Identify which cell holds the provided text, then report its (X, Y) central coordinate. 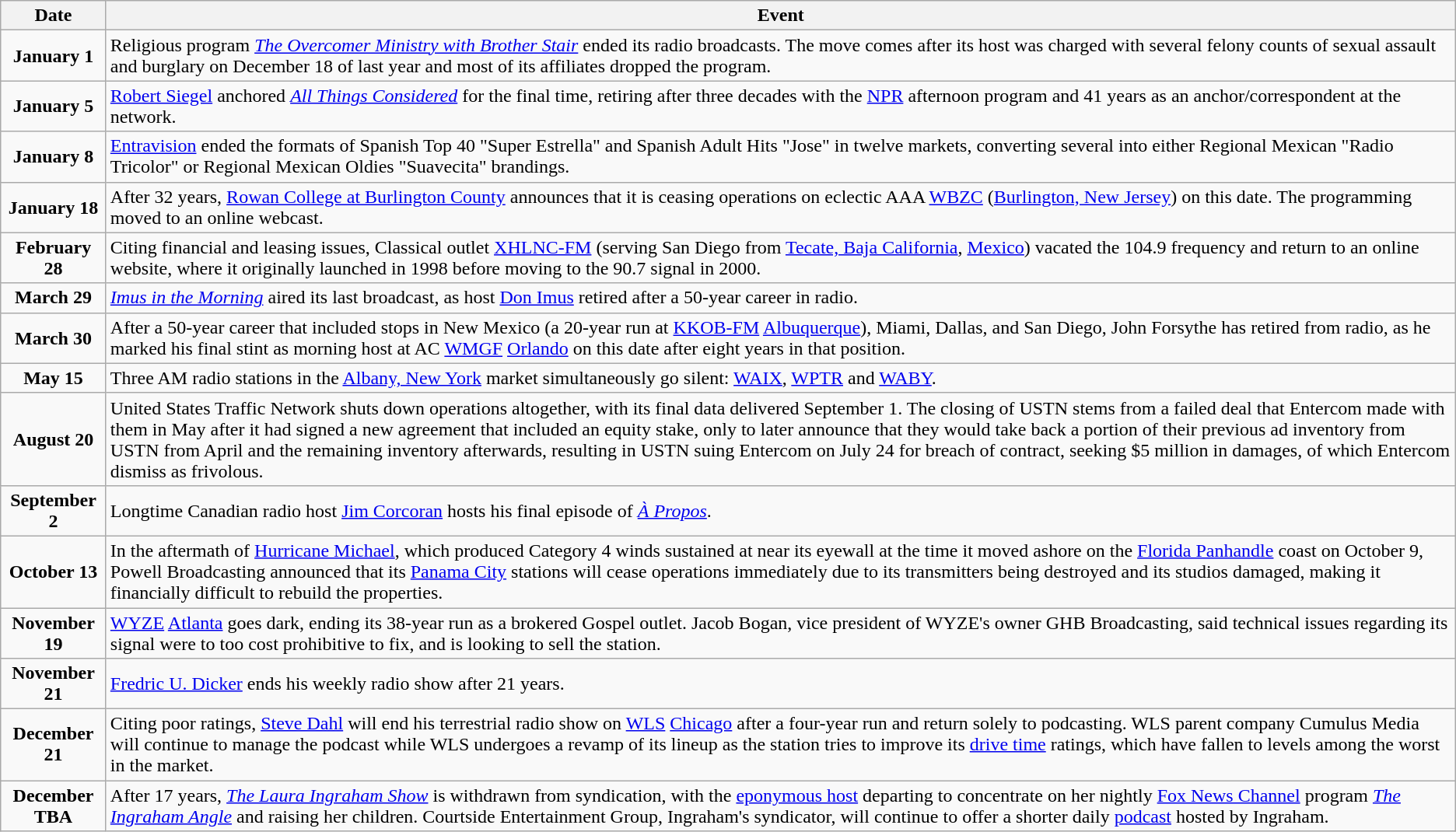
December TBA (54, 806)
August 20 (54, 439)
Imus in the Morning aired its last broadcast, as host Don Imus retired after a 50-year career in radio. (781, 298)
Longtime Canadian radio host Jim Corcoran hosts his final episode of À Propos. (781, 510)
November 19 (54, 633)
Date (54, 16)
December 21 (54, 745)
September 2 (54, 510)
May 15 (54, 378)
November 21 (54, 684)
Three AM radio stations in the Albany, New York market simultaneously go silent: WAIX, WPTR and WABY. (781, 378)
January 18 (54, 207)
February 28 (54, 258)
October 13 (54, 572)
Fredric U. Dicker ends his weekly radio show after 21 years. (781, 684)
January 5 (54, 106)
March 29 (54, 298)
January 1 (54, 56)
Event (781, 16)
March 30 (54, 337)
January 8 (54, 157)
